Determine the [X, Y] coordinate at the center of the cell enclosing the given text.  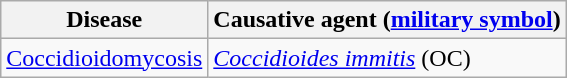
Causative agent (military symbol) [387, 20]
Coccidioidomycosis [104, 58]
Disease [104, 20]
Coccidioides immitis (OC) [387, 58]
